Provide the (X, Y) coordinate of the cell's center where the given text is located.  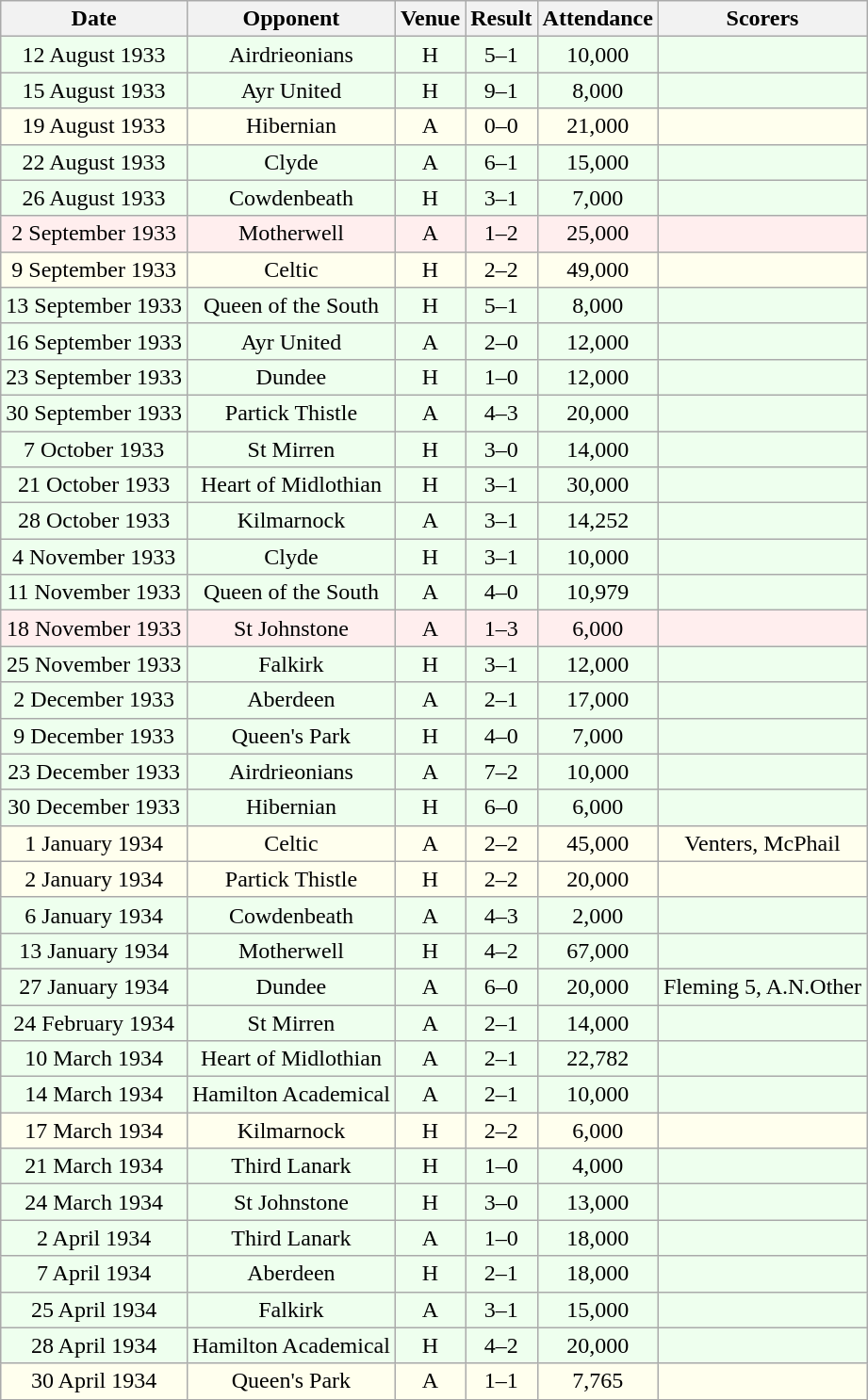
28 April 1934 (94, 1345)
21,000 (598, 126)
Opponent (290, 19)
11 November 1933 (94, 593)
67,000 (598, 951)
Fleming 5, A.N.Other (762, 986)
23 September 1933 (94, 377)
1 January 1934 (94, 843)
4,000 (598, 1166)
10 March 1934 (94, 1059)
9 December 1933 (94, 736)
6–1 (501, 162)
14 March 1934 (94, 1095)
7–2 (501, 772)
2 January 1934 (94, 879)
Venters, McPhail (762, 843)
14,252 (598, 521)
7,765 (598, 1381)
13 January 1934 (94, 951)
Date (94, 19)
30 September 1933 (94, 413)
1–2 (501, 234)
1–1 (501, 1381)
26 August 1933 (94, 198)
1–3 (501, 628)
30 December 1933 (94, 807)
49,000 (598, 269)
22 August 1933 (94, 162)
0–0 (501, 126)
22,782 (598, 1059)
2,000 (598, 915)
Attendance (598, 19)
2 September 1933 (94, 234)
9 September 1933 (94, 269)
2–0 (501, 341)
Result (501, 19)
17 March 1934 (94, 1131)
18 November 1933 (94, 628)
16 September 1933 (94, 341)
30,000 (598, 485)
25 November 1933 (94, 664)
19 August 1933 (94, 126)
27 January 1934 (94, 986)
10,979 (598, 593)
12 August 1933 (94, 55)
24 February 1934 (94, 1022)
30 April 1934 (94, 1381)
Scorers (762, 19)
24 March 1934 (94, 1202)
6 January 1934 (94, 915)
21 March 1934 (94, 1166)
28 October 1933 (94, 521)
2 April 1934 (94, 1238)
45,000 (598, 843)
25 April 1934 (94, 1310)
Venue (430, 19)
7 October 1933 (94, 449)
2 December 1933 (94, 700)
15 August 1933 (94, 90)
17,000 (598, 700)
21 October 1933 (94, 485)
7 April 1934 (94, 1274)
9–1 (501, 90)
13,000 (598, 1202)
25,000 (598, 234)
13 September 1933 (94, 305)
4 November 1933 (94, 557)
23 December 1933 (94, 772)
